Find where the given text appears and provide that cell's center as (x, y) coordinate. 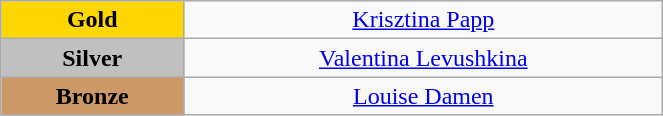
Krisztina Papp (424, 20)
Bronze (92, 96)
Gold (92, 20)
Louise Damen (424, 96)
Valentina Levushkina (424, 58)
Silver (92, 58)
